Identify which cell holds the provided text, then report its (X, Y) central coordinate. 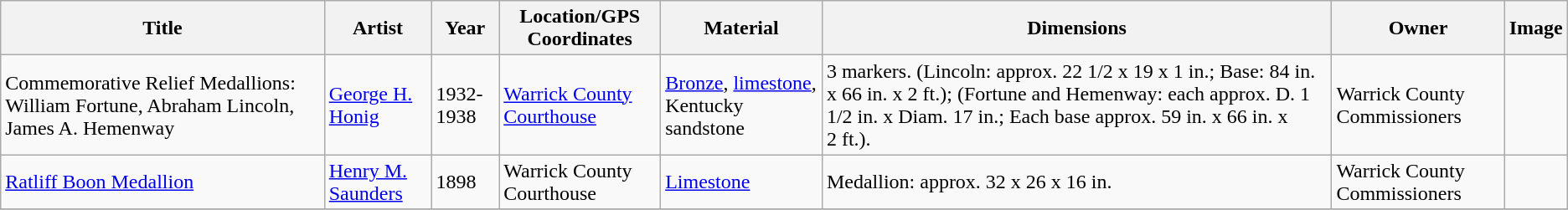
Dimensions (1076, 28)
1932-1938 (466, 105)
Material (742, 28)
Commemorative Relief Medallions: William Fortune, Abraham Lincoln, James A. Hemenway (162, 105)
Limestone (742, 182)
Year (466, 28)
Title (162, 28)
Bronze, limestone, Kentucky sandstone (742, 105)
Henry M. Saunders (378, 182)
Location/GPS Coordinates (580, 28)
George H. Honig (378, 105)
Owner (1418, 28)
Ratliff Boon Medallion (162, 182)
Image (1536, 28)
1898 (466, 182)
Medallion: approx. 32 x 26 x 16 in. (1076, 182)
Artist (378, 28)
